Detect which cell encompasses the target text, then output its (x, y) center coordinate. 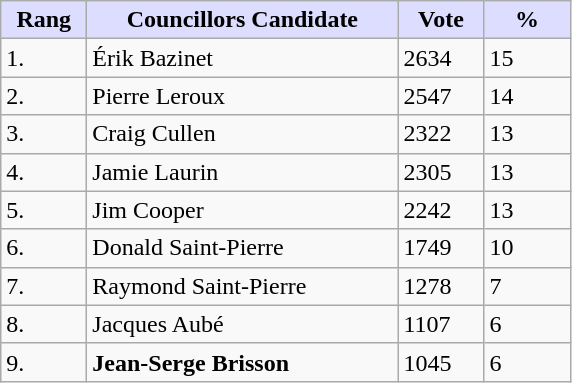
7 (527, 286)
Pierre Leroux (242, 96)
2634 (441, 58)
2. (44, 96)
9. (44, 362)
Érik Bazinet (242, 58)
5. (44, 210)
Craig Cullen (242, 134)
8. (44, 324)
Councillors Candidate (242, 20)
4. (44, 172)
Donald Saint-Pierre (242, 248)
3. (44, 134)
6. (44, 248)
Vote (441, 20)
Rang (44, 20)
14 (527, 96)
1. (44, 58)
Jacques Aubé (242, 324)
Jean-Serge Brisson (242, 362)
1045 (441, 362)
1278 (441, 286)
1107 (441, 324)
2547 (441, 96)
Jamie Laurin (242, 172)
7. (44, 286)
Jim Cooper (242, 210)
15 (527, 58)
2242 (441, 210)
10 (527, 248)
1749 (441, 248)
2305 (441, 172)
% (527, 20)
Raymond Saint-Pierre (242, 286)
2322 (441, 134)
